Return [X, Y] of the center of cell containing provided text 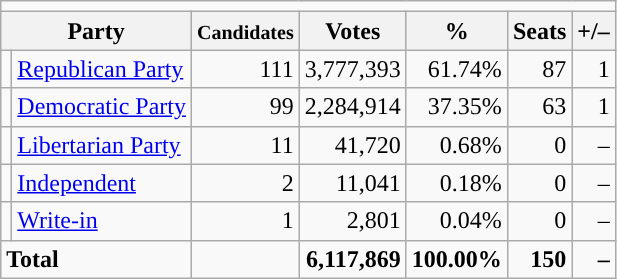
87 [539, 69]
61.74% [456, 69]
37.35% [456, 107]
2,284,914 [352, 107]
% [456, 31]
2,801 [352, 221]
0.04% [456, 221]
Democratic Party [102, 107]
Total [96, 259]
Independent [102, 183]
99 [245, 107]
100.00% [456, 259]
Libertarian Party [102, 145]
111 [245, 69]
63 [539, 107]
150 [539, 259]
Republican Party [102, 69]
Write-in [102, 221]
6,117,869 [352, 259]
0.68% [456, 145]
0.18% [456, 183]
Seats [539, 31]
11 [245, 145]
Candidates [245, 31]
2 [245, 183]
3,777,393 [352, 69]
11,041 [352, 183]
Party [96, 31]
41,720 [352, 145]
Votes [352, 31]
+/– [594, 31]
